Locate the cell with the specified text and output its (X, Y) center coordinate. 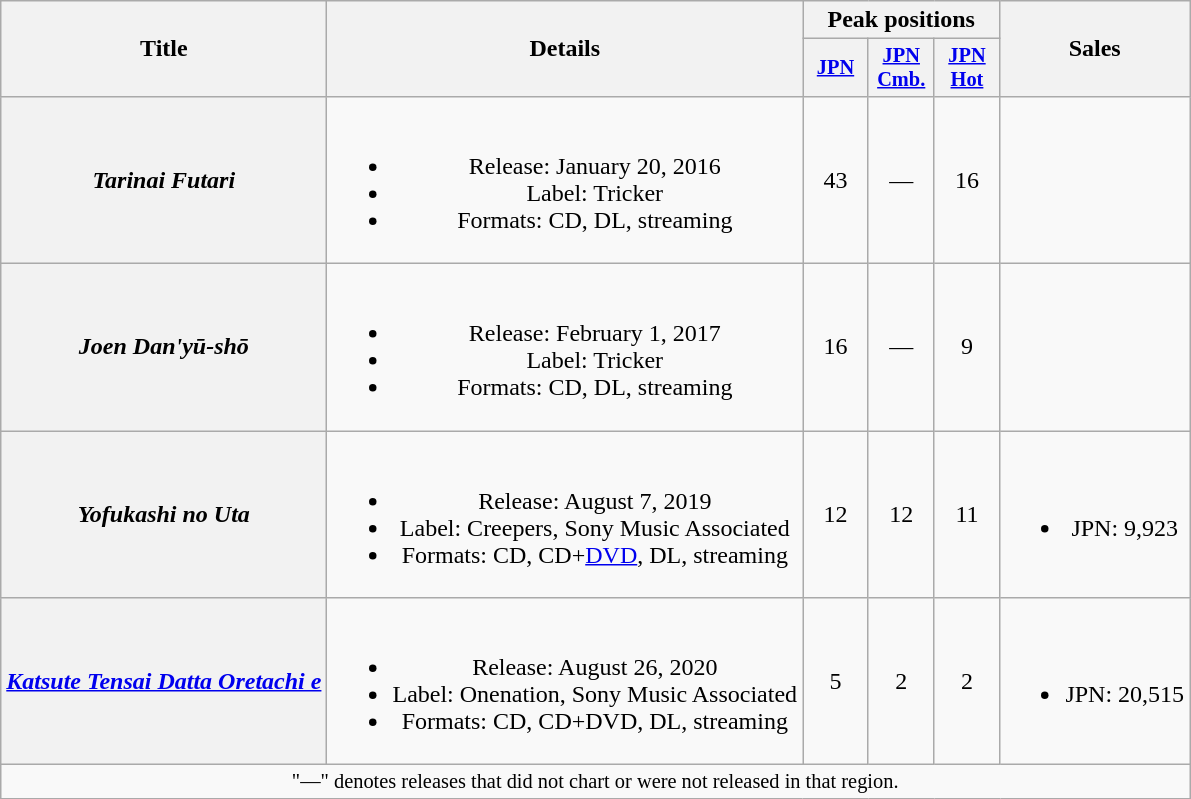
Sales (1095, 49)
43 (836, 180)
Peak positions (902, 20)
Release: August 7, 2019Label: Creepers, Sony Music AssociatedFormats: CD, CD+DVD, DL, streaming (565, 514)
JPN: 20,515 (1095, 682)
JPN: 9,923 (1095, 514)
Details (565, 49)
JPN (836, 68)
11 (967, 514)
Release: August 26, 2020Label: Onenation, Sony Music AssociatedFormats: CD, CD+DVD, DL, streaming (565, 682)
JPNHot (967, 68)
Joen Dan'yū-shō (164, 348)
Release: February 1, 2017Label: TrickerFormats: CD, DL, streaming (565, 348)
Title (164, 49)
Release: January 20, 2016Label: TrickerFormats: CD, DL, streaming (565, 180)
9 (967, 348)
5 (836, 682)
"—" denotes releases that did not chart or were not released in that region. (596, 782)
Yofukashi no Uta (164, 514)
Tarinai Futari (164, 180)
Katsute Tensai Datta Oretachi e (164, 682)
JPNCmb. (901, 68)
